Determine the [x, y] coordinate at the center of the cell enclosing the given text.  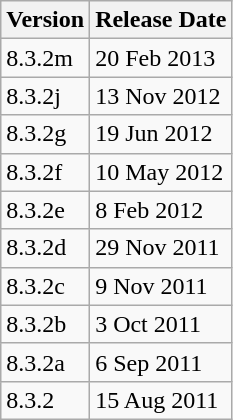
8.3.2f [46, 172]
8 Feb 2012 [161, 210]
10 May 2012 [161, 172]
8.3.2c [46, 286]
3 Oct 2011 [161, 324]
8.3.2e [46, 210]
20 Feb 2013 [161, 58]
8.3.2g [46, 134]
29 Nov 2011 [161, 248]
8.3.2 [46, 400]
19 Jun 2012 [161, 134]
13 Nov 2012 [161, 96]
8.3.2a [46, 362]
8.3.2b [46, 324]
8.3.2j [46, 96]
6 Sep 2011 [161, 362]
9 Nov 2011 [161, 286]
Version [46, 20]
Release Date [161, 20]
8.3.2d [46, 248]
8.3.2m [46, 58]
15 Aug 2011 [161, 400]
